Identify which cell holds the provided text, then report its (x, y) central coordinate. 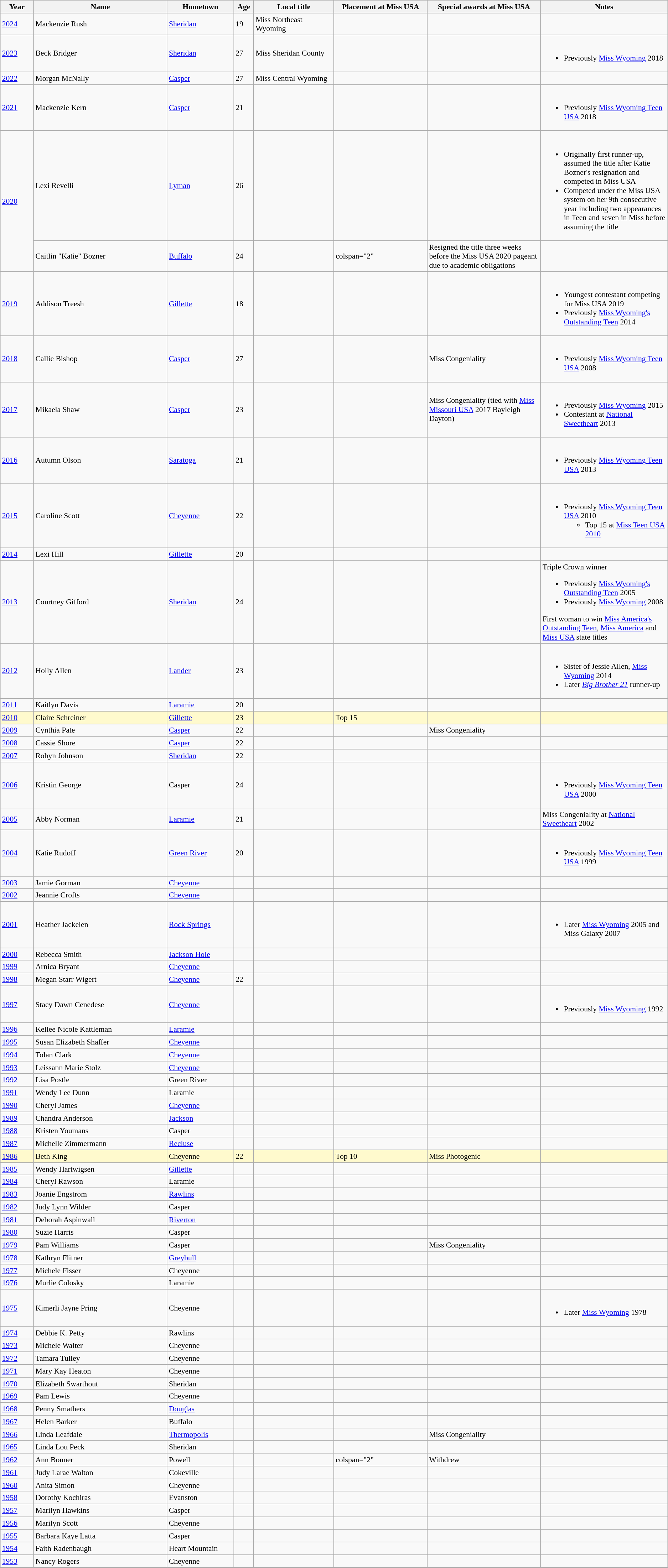
Jamie Gorman (100, 883)
2018 (17, 359)
1993 (17, 1068)
1981 (17, 1220)
Mackenzie Rush (100, 24)
Nancy Rogers (100, 1561)
2011 (17, 705)
Stacy Dawn Cenedese (100, 1004)
Previously Miss Wyoming Teen USA 2010Top 15 at Miss Teen USA 2010 (604, 516)
Jackson (200, 1118)
1998 (17, 980)
Jackson Hole (200, 954)
Top 10 (380, 1156)
Previously Miss Wyoming 1992 (604, 1004)
Elizabeth Swarthout (100, 1384)
2008 (17, 743)
Saratoga (200, 460)
Caroline Scott (100, 516)
Powell (200, 1460)
Miss Photogenic (484, 1156)
1955 (17, 1536)
1980 (17, 1233)
Megan Starr Wigert (100, 980)
1985 (17, 1169)
1957 (17, 1511)
Holly Allen (100, 671)
1968 (17, 1409)
Name (100, 7)
1990 (17, 1106)
Thermopolis (200, 1434)
Beck Bridger (100, 53)
Michele Fisser (100, 1271)
Chandra Anderson (100, 1118)
Sister of Jessie Allen, Miss Wyoming 2014Later Big Brother 21 runner-up (604, 671)
Notes (604, 7)
1987 (17, 1144)
Judy Larae Walton (100, 1473)
1972 (17, 1358)
Lexi Revelli (100, 186)
Joanie Engstrom (100, 1194)
2022 (17, 78)
Penny Smathers (100, 1409)
Robyn Johnson (100, 756)
Previously Miss Wyoming Teen USA 1999 (604, 853)
1967 (17, 1422)
1979 (17, 1245)
Rebecca Smith (100, 954)
Lexi Hill (100, 554)
Riverton (200, 1220)
1984 (17, 1182)
Recluse (200, 1144)
1989 (17, 1118)
2016 (17, 460)
Kimerli Jayne Pring (100, 1308)
Miss Sheridan County (294, 53)
Michelle Zimmermann (100, 1144)
Mary Kay Heaton (100, 1371)
Previously Miss Wyoming Teen USA 2008 (604, 359)
Linda Lou Peck (100, 1447)
2002 (17, 895)
Miss Central Wyoming (294, 78)
1986 (17, 1156)
Local title (294, 7)
1983 (17, 1194)
Wendy Lee Dunn (100, 1093)
Cheryl Rawson (100, 1182)
2021 (17, 108)
Kristin George (100, 785)
Miss Congeniality (tied with Miss Missouri USA 2017 Bayleigh Dayton) (484, 410)
1994 (17, 1055)
Evanston (200, 1498)
Miss Northeast Wyoming (294, 24)
1969 (17, 1396)
1977 (17, 1271)
Dorothy Kochiras (100, 1498)
Susan Elizabeth Shaffer (100, 1042)
Pam Lewis (100, 1396)
2000 (17, 954)
Hometown (200, 7)
2019 (17, 304)
Abby Norman (100, 819)
Lander (200, 671)
1956 (17, 1523)
1961 (17, 1473)
19 (244, 24)
1960 (17, 1485)
Greybull (200, 1258)
Ann Bonner (100, 1460)
Miss Congeniality at National Sweetheart 2002 (604, 819)
Cokeville (200, 1473)
2006 (17, 785)
Douglas (200, 1409)
Heather Jackelen (100, 925)
Lyman (200, 186)
Cassie Shore (100, 743)
1971 (17, 1371)
1953 (17, 1561)
Beth King (100, 1156)
Heart Mountain (200, 1549)
Pam Williams (100, 1245)
1970 (17, 1384)
Leissann Marie Stolz (100, 1068)
Debbie K. Petty (100, 1333)
Deborah Aspinwall (100, 1220)
Previously Miss Wyoming Teen USA 2013 (604, 460)
Callie Bishop (100, 359)
Tamara Tulley (100, 1358)
Judy Lynn Wilder (100, 1207)
2013 (17, 602)
Addison Treesh (100, 304)
2001 (17, 925)
Mackenzie Kern (100, 108)
Suzie Harris (100, 1233)
Lisa Postle (100, 1080)
Helen Barker (100, 1422)
Faith Radenbaugh (100, 1549)
Top 15 (380, 718)
Resigned the title three weeks before the Miss USA 2020 pageant due to academic obligations (484, 256)
1973 (17, 1346)
1992 (17, 1080)
Caitlin "Katie" Bozner (100, 256)
2020 (17, 202)
2023 (17, 53)
2007 (17, 756)
1976 (17, 1283)
Placement at Miss USA (380, 7)
Morgan McNally (100, 78)
Katie Rudoff (100, 853)
2012 (17, 671)
Arnica Bryant (100, 967)
Kellee Nicole Kattleman (100, 1030)
Cynthia Pate (100, 730)
Marilyn Hawkins (100, 1511)
2015 (17, 516)
Tolan Clark (100, 1055)
Mikaela Shaw (100, 410)
1995 (17, 1042)
Previously Miss Wyoming Teen USA 2000 (604, 785)
Later Miss Wyoming 1978 (604, 1308)
Claire Schreiner (100, 718)
1958 (17, 1498)
2014 (17, 554)
Youngest contestant competing for Miss USA 2019Previously Miss Wyoming's Outstanding Teen 2014 (604, 304)
Kathryn Flitner (100, 1258)
2017 (17, 410)
Year (17, 7)
Kaitlyn Davis (100, 705)
1975 (17, 1308)
Linda Leafdale (100, 1434)
Murlie Colosky (100, 1283)
1978 (17, 1258)
1962 (17, 1460)
1988 (17, 1131)
Autumn Olson (100, 460)
Previously Miss Wyoming 2015Contestant at National Sweetheart 2013 (604, 410)
1997 (17, 1004)
Courtney Gifford (100, 602)
1966 (17, 1434)
1996 (17, 1030)
Later Miss Wyoming 2005 and Miss Galaxy 2007 (604, 925)
Withdrew (484, 1460)
Anita Simon (100, 1485)
Jeannie Crofts (100, 895)
Barbara Kaye Latta (100, 1536)
2024 (17, 24)
2010 (17, 718)
1991 (17, 1093)
Wendy Hartwigsen (100, 1169)
1954 (17, 1549)
26 (244, 186)
1982 (17, 1207)
1999 (17, 967)
1974 (17, 1333)
Cheryl James (100, 1106)
Michele Walter (100, 1346)
Special awards at Miss USA (484, 7)
Previously Miss Wyoming Teen USA 2018 (604, 108)
Previously Miss Wyoming 2018 (604, 53)
Rock Springs (200, 925)
2009 (17, 730)
2003 (17, 883)
Age (244, 7)
1965 (17, 1447)
Marilyn Scott (100, 1523)
2004 (17, 853)
18 (244, 304)
Kristen Youmans (100, 1131)
2005 (17, 819)
